Detect which cell encompasses the target text, then output its [X, Y] center coordinate. 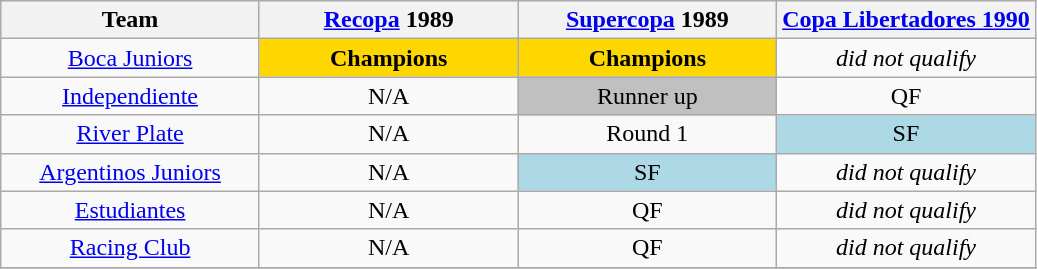
Racing Club [130, 248]
River Plate [130, 134]
Argentinos Juniors [130, 172]
Estudiantes [130, 210]
Round 1 [648, 134]
Independiente [130, 96]
Boca Juniors [130, 58]
Supercopa 1989 [648, 20]
Team [130, 20]
Runner up [648, 96]
Copa Libertadores 1990 [906, 20]
Recopa 1989 [388, 20]
